Provide the (X, Y) coordinate of the cell's center where the given text is located.  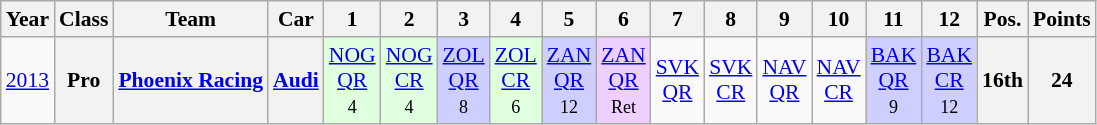
24 (1062, 80)
6 (623, 19)
Class (84, 19)
12 (949, 19)
Pro (84, 80)
Points (1062, 19)
Team (190, 19)
Phoenix Racing (190, 80)
BAKCR12 (949, 80)
3 (464, 19)
2013 (28, 80)
SVKQR (678, 80)
NAVQR (784, 80)
16th (1002, 80)
Audi (296, 80)
1 (352, 19)
11 (894, 19)
ZOLCR6 (516, 80)
NAVCR (839, 80)
Car (296, 19)
SVKCR (730, 80)
ZOLQR8 (464, 80)
Pos. (1002, 19)
9 (784, 19)
Year (28, 19)
BAKQR9 (894, 80)
8 (730, 19)
4 (516, 19)
NOGQR4 (352, 80)
ZANQR12 (569, 80)
5 (569, 19)
NOGCR4 (410, 80)
ZANQRRet (623, 80)
10 (839, 19)
2 (410, 19)
7 (678, 19)
